Detect which cell encompasses the target text, then output its (x, y) center coordinate. 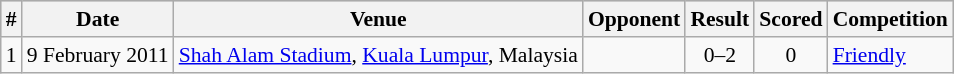
Shah Alam Stadium, Kuala Lumpur, Malaysia (378, 55)
Competition (890, 19)
0–2 (720, 55)
Date (98, 19)
Opponent (634, 19)
Result (720, 19)
Friendly (890, 55)
Venue (378, 19)
Scored (790, 19)
0 (790, 55)
1 (12, 55)
# (12, 19)
9 February 2011 (98, 55)
